Return [X, Y] of the center of cell containing provided text 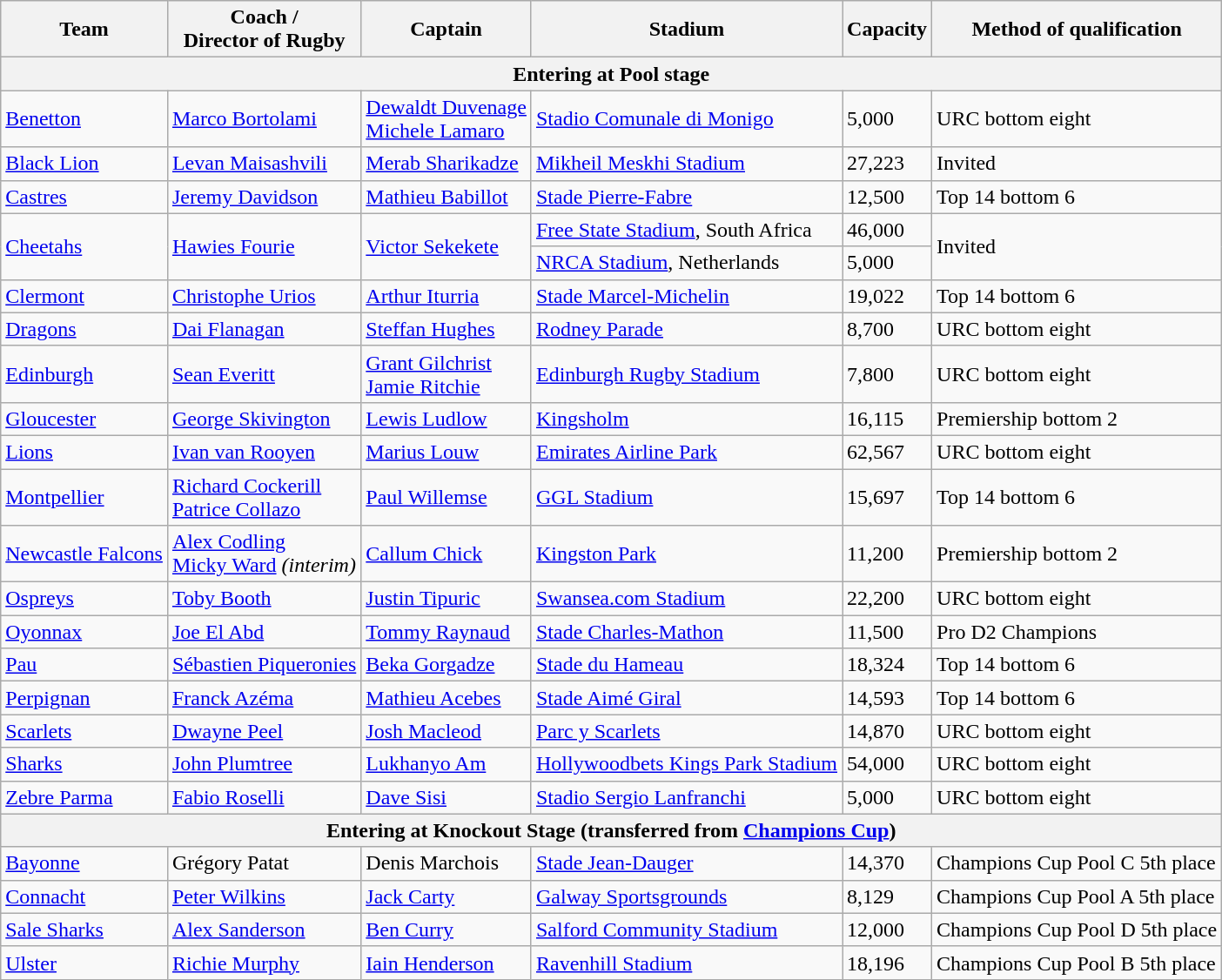
Dragons [84, 329]
Oyonnax [84, 632]
Salford Community Stadium [686, 930]
Mikheil Meskhi Stadium [686, 164]
Stade Pierre-Fabre [686, 197]
Pro D2 Champions [1078, 632]
Gloucester [84, 419]
Mathieu Acebes [446, 698]
Pau [84, 665]
Callum Chick [446, 554]
Parc y Scarlets [686, 731]
Denis Marchois [446, 863]
Champions Cup Pool C 5th place [1078, 863]
George Skivington [264, 419]
Arthur Iturria [446, 296]
Lukhanyo Am [446, 764]
Marco Bortolami [264, 118]
Entering at Pool stage [611, 74]
Richard Cockerill Patrice Collazo [264, 496]
Christophe Urios [264, 296]
Champions Cup Pool A 5th place [1078, 896]
Entering at Knockout Stage (transferred from Champions Cup) [611, 830]
Sean Everitt [264, 374]
Fabio Roselli [264, 797]
18,324 [888, 665]
Capacity [888, 30]
Black Lion [84, 164]
Mathieu Babillot [446, 197]
12,000 [888, 930]
Free State Stadium, South Africa [686, 230]
Perpignan [84, 698]
46,000 [888, 230]
Justin Tipuric [446, 599]
Stade Jean-Dauger [686, 863]
Joe El Abd [264, 632]
Rodney Parade [686, 329]
Alex Sanderson [264, 930]
8,129 [888, 896]
11,500 [888, 632]
Method of qualification [1078, 30]
Bayonne [84, 863]
Stade Marcel-Michelin [686, 296]
Steffan Hughes [446, 329]
14,593 [888, 698]
12,500 [888, 197]
Edinburgh Rugby Stadium [686, 374]
Dwayne Peel [264, 731]
Toby Booth [264, 599]
Jeremy Davidson [264, 197]
Grant Gilchrist Jamie Ritchie [446, 374]
Jack Carty [446, 896]
18,196 [888, 963]
Richie Murphy [264, 963]
Paul Willemse [446, 496]
8,700 [888, 329]
Coach /Director of Rugby [264, 30]
Champions Cup Pool B 5th place [1078, 963]
NRCA Stadium, Netherlands [686, 263]
Dave Sisi [446, 797]
Swansea.com Stadium [686, 599]
Sébastien Piqueronies [264, 665]
Ben Curry [446, 930]
Kingston Park [686, 554]
Stadio Sergio Lanfranchi [686, 797]
Stadio Comunale di Monigo [686, 118]
22,200 [888, 599]
Cheetahs [84, 246]
Ospreys [84, 599]
GGL Stadium [686, 496]
Newcastle Falcons [84, 554]
Galway Sportsgrounds [686, 896]
Stadium [686, 30]
Grégory Patat [264, 863]
19,022 [888, 296]
Dai Flanagan [264, 329]
Stade Aimé Giral [686, 698]
Stade Charles-Mathon [686, 632]
Sharks [84, 764]
Alex Codling Micky Ward (interim) [264, 554]
Kingsholm [686, 419]
Beka Gorgadze [446, 665]
Captain [446, 30]
Iain Henderson [446, 963]
Emirates Airline Park [686, 452]
7,800 [888, 374]
14,370 [888, 863]
Connacht [84, 896]
Hawies Fourie [264, 246]
Ravenhill Stadium [686, 963]
Lions [84, 452]
Levan Maisashvili [264, 164]
Montpellier [84, 496]
Josh Macleod [446, 731]
Lewis Ludlow [446, 419]
Castres [84, 197]
Sale Sharks [84, 930]
16,115 [888, 419]
Marius Louw [446, 452]
John Plumtree [264, 764]
Peter Wilkins [264, 896]
Edinburgh [84, 374]
Clermont [84, 296]
Benetton [84, 118]
Ivan van Rooyen [264, 452]
Team [84, 30]
Champions Cup Pool D 5th place [1078, 930]
Victor Sekekete [446, 246]
Ulster [84, 963]
Zebre Parma [84, 797]
Franck Azéma [264, 698]
62,567 [888, 452]
27,223 [888, 164]
Dewaldt Duvenage Michele Lamaro [446, 118]
Tommy Raynaud [446, 632]
11,200 [888, 554]
Hollywoodbets Kings Park Stadium [686, 764]
Merab Sharikadze [446, 164]
Scarlets [84, 731]
15,697 [888, 496]
14,870 [888, 731]
54,000 [888, 764]
Stade du Hameau [686, 665]
